Scan for the cell matching the given text and deliver its [x, y] coordinate at center. 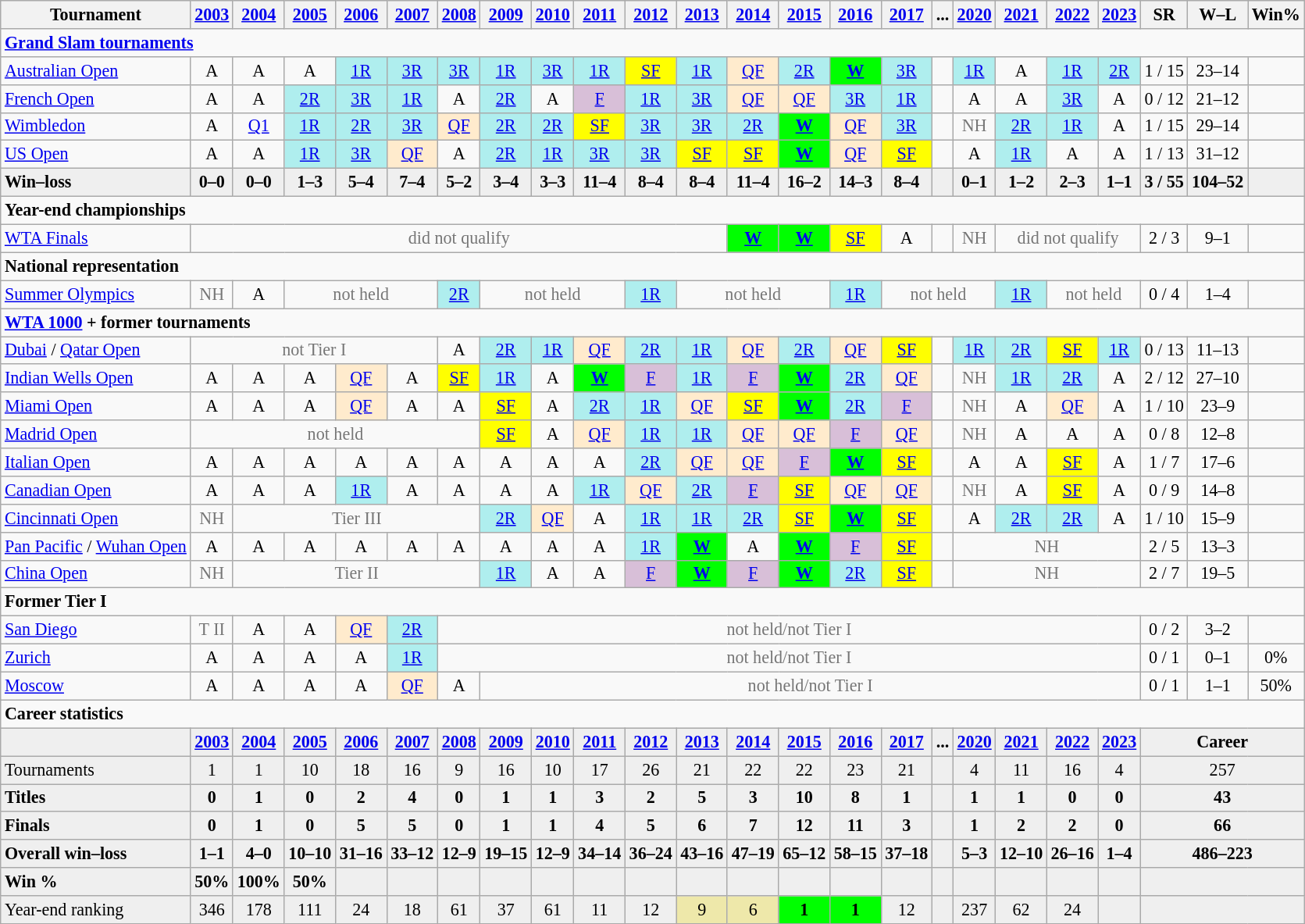
Finals [95, 826]
Tournaments [95, 769]
W–L [1218, 14]
Dubai / Qatar Open [95, 350]
111 [310, 909]
1 / 7 [1164, 462]
12–10 [1022, 854]
11–13 [1218, 350]
Madrid Open [95, 434]
Q1 [259, 127]
San Diego [95, 630]
Win% [1276, 14]
Italian Open [95, 462]
Win–loss [95, 182]
T II [212, 630]
2–3 [1072, 182]
9–1 [1218, 238]
5–2 [459, 182]
29–14 [1218, 127]
Former Tier I [653, 602]
US Open [95, 155]
58–15 [855, 854]
257 [1222, 769]
WTA Finals [95, 238]
26–16 [1072, 854]
7–4 [412, 182]
62 [1022, 909]
Titles [95, 797]
19–5 [1218, 574]
31–12 [1218, 155]
4–0 [259, 854]
Cincinnati Open [95, 518]
37–18 [907, 854]
Indian Wells Open [95, 378]
8 [855, 797]
Year-end championships [653, 210]
36–24 [651, 854]
3–4 [506, 182]
2 / 5 [1164, 546]
100% [259, 882]
26 [651, 769]
3 / 55 [1164, 182]
37 [506, 909]
14–3 [855, 182]
10–10 [310, 854]
French Open [95, 98]
1–2 [1022, 182]
5–4 [361, 182]
43 [1222, 797]
1–3 [310, 182]
2 / 12 [1164, 378]
Career statistics [653, 714]
346 [212, 909]
0% [1276, 658]
486–223 [1222, 854]
31–16 [361, 854]
0 / 12 [1164, 98]
WTA 1000 + former tournaments [653, 322]
SR [1164, 14]
1 / 13 [1164, 155]
Wimbledon [95, 127]
34–14 [600, 854]
5–3 [974, 854]
2 / 7 [1164, 574]
12–8 [1218, 434]
Tier II [356, 574]
237 [974, 909]
0 / 13 [1164, 350]
Australian Open [95, 70]
Zurich [95, 658]
178 [259, 909]
Overall win–loss [95, 854]
Tier III [356, 518]
Moscow [95, 686]
Career [1222, 742]
66 [1222, 826]
17–6 [1218, 462]
3–3 [552, 182]
7 [753, 826]
Year-end ranking [95, 909]
Tournament [95, 14]
23–14 [1218, 70]
47–19 [753, 854]
National representation [653, 266]
15–9 [1218, 518]
17 [600, 769]
3–2 [1218, 630]
0 / 4 [1164, 294]
33–12 [412, 854]
0 / 8 [1164, 434]
14–8 [1218, 490]
23–9 [1218, 406]
104–52 [1218, 182]
Win % [95, 882]
65–12 [804, 854]
13–3 [1218, 546]
Grand Slam tournaments [653, 42]
16–2 [804, 182]
0 / 9 [1164, 490]
Summer Olympics [95, 294]
Pan Pacific / Wuhan Open [95, 546]
Miami Open [95, 406]
21–12 [1218, 98]
23 [855, 769]
not Tier I [314, 350]
2 / 3 [1164, 238]
China Open [95, 574]
0 / 2 [1164, 630]
Canadian Open [95, 490]
19–15 [506, 854]
27–10 [1218, 378]
43–16 [702, 854]
